From the cell containing the given text, extract its center point as (X, Y) coordinate. 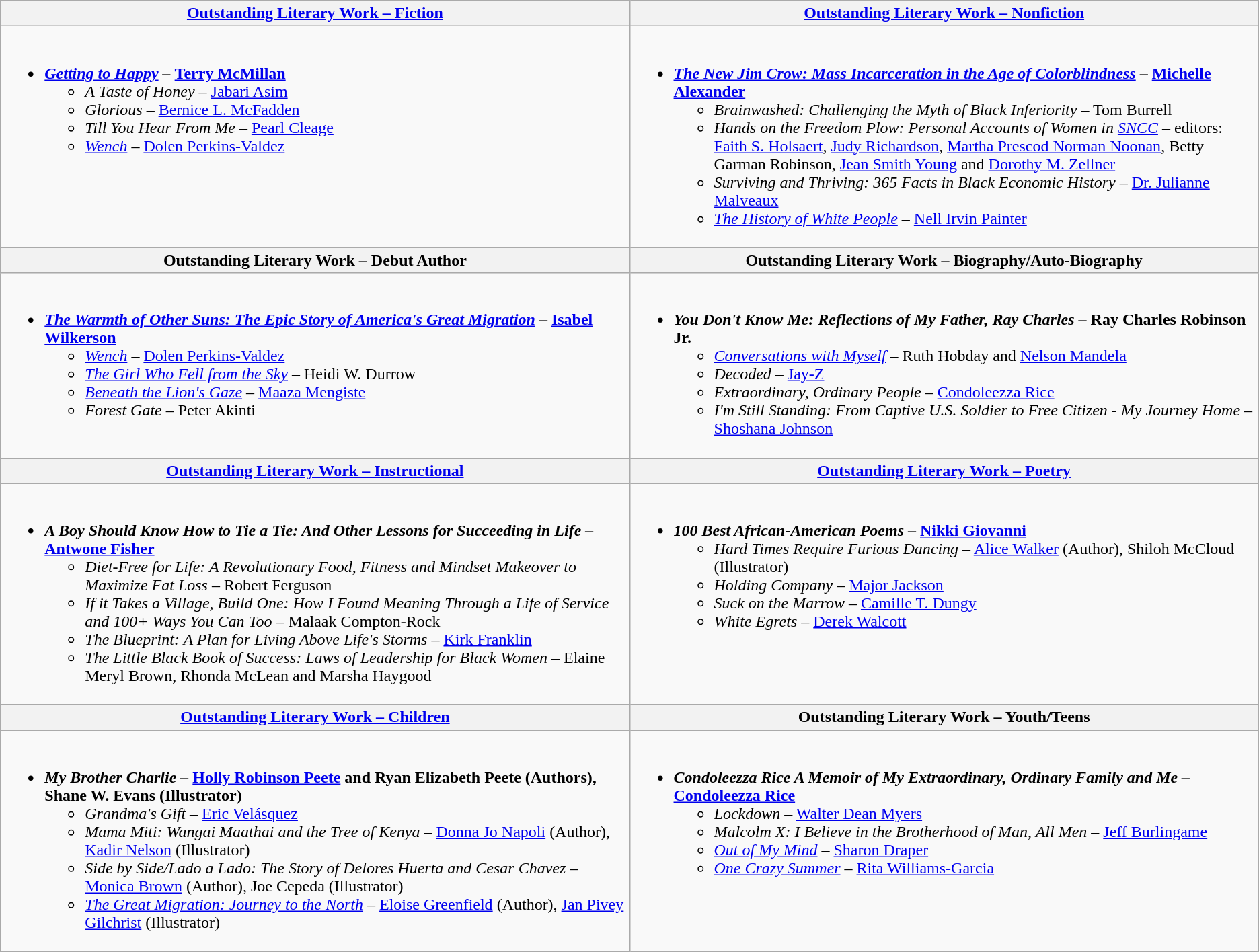
Outstanding Literary Work – Youth/Teens (944, 717)
Outstanding Literary Work – Debut Author (315, 260)
Outstanding Literary Work – Fiction (315, 13)
Outstanding Literary Work – Instructional (315, 471)
Outstanding Literary Work – Biography/Auto-Biography (944, 260)
Outstanding Literary Work – Nonfiction (944, 13)
Outstanding Literary Work – Children (315, 717)
Outstanding Literary Work – Poetry (944, 471)
